Extract the [X, Y] coordinate from the center of the cell holding the provided text.  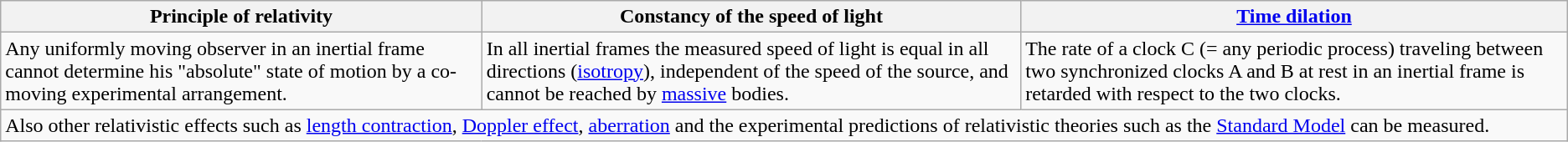
Any uniformly moving observer in an inertial frame cannot determine his "absolute" state of motion by a co-moving experimental arrangement. [241, 71]
Constancy of the speed of light [750, 17]
Principle of relativity [241, 17]
Time dilation [1295, 17]
